Provide the (x, y) coordinate of the cell's center where the given text is located.  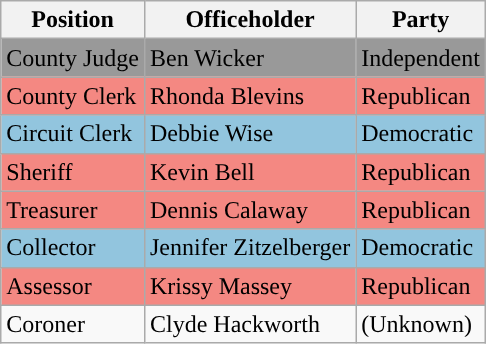
Officeholder (250, 20)
Independent (421, 58)
Treasurer (73, 210)
Dennis Calaway (250, 210)
Krissy Massey (250, 286)
Ben Wicker (250, 58)
Coroner (73, 324)
Debbie Wise (250, 134)
County Judge (73, 58)
Clyde Hackworth (250, 324)
Collector (73, 248)
Position (73, 20)
Jennifer Zitzelberger (250, 248)
Kevin Bell (250, 172)
County Clerk (73, 96)
Assessor (73, 286)
Rhonda Blevins (250, 96)
Party (421, 20)
(Unknown) (421, 324)
Sheriff (73, 172)
Circuit Clerk (73, 134)
